For the text-containing cell, return its midpoint in (x, y) coordinate format. 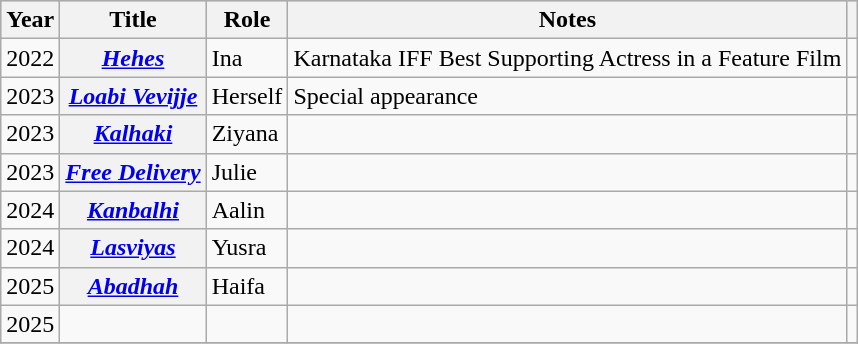
Abadhah (133, 286)
Julie (247, 172)
Role (247, 20)
Aalin (247, 210)
Hehes (133, 58)
Karnataka IFF Best Supporting Actress in a Feature Film (568, 58)
Loabi Vevijje (133, 96)
Free Delivery (133, 172)
Lasviyas (133, 248)
Haifa (247, 286)
Notes (568, 20)
Year (30, 20)
Special appearance (568, 96)
Kalhaki (133, 134)
Title (133, 20)
Ziyana (247, 134)
Herself (247, 96)
Ina (247, 58)
Yusra (247, 248)
2022 (30, 58)
Kanbalhi (133, 210)
